From the cell containing the given text, extract its center point as (x, y) coordinate. 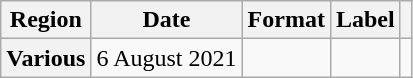
6 August 2021 (166, 58)
Label (365, 20)
Date (166, 20)
Format (286, 20)
Region (46, 20)
Various (46, 58)
